Extract the [x, y] coordinate from the center of the cell holding the provided text.  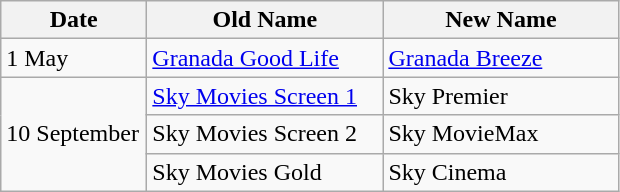
Sky MovieMax [501, 134]
Granada Breeze [501, 58]
Date [74, 20]
Sky Movies Screen 2 [265, 134]
1 May [74, 58]
New Name [501, 20]
10 September [74, 134]
Granada Good Life [265, 58]
Old Name [265, 20]
Sky Premier [501, 96]
Sky Movies Screen 1 [265, 96]
Sky Cinema [501, 172]
Sky Movies Gold [265, 172]
